Scan for the cell matching the given text and deliver its (x, y) coordinate at center. 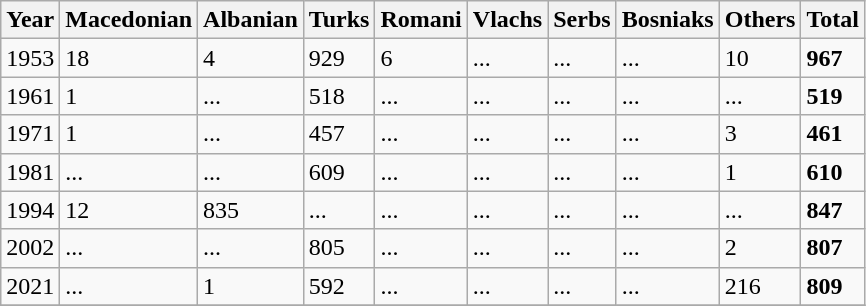
Bosniaks (668, 20)
1994 (30, 210)
4 (251, 58)
Others (760, 20)
610 (833, 172)
805 (339, 248)
835 (251, 210)
929 (339, 58)
216 (760, 286)
967 (833, 58)
3 (760, 134)
Year (30, 20)
807 (833, 248)
2021 (30, 286)
1961 (30, 96)
18 (129, 58)
Romani (421, 20)
Turks (339, 20)
847 (833, 210)
1981 (30, 172)
461 (833, 134)
Albanian (251, 20)
518 (339, 96)
Vlachs (507, 20)
809 (833, 286)
609 (339, 172)
592 (339, 286)
6 (421, 58)
10 (760, 58)
457 (339, 134)
Macedonian (129, 20)
519 (833, 96)
Serbs (582, 20)
Total (833, 20)
1953 (30, 58)
2002 (30, 248)
12 (129, 210)
1971 (30, 134)
2 (760, 248)
